Determine the [X, Y] coordinate at the center of the cell enclosing the given text.  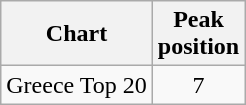
7 [198, 85]
Peakposition [198, 34]
Chart [77, 34]
Greece Top 20 [77, 85]
